For the text-containing cell, return its midpoint in (X, Y) coordinate format. 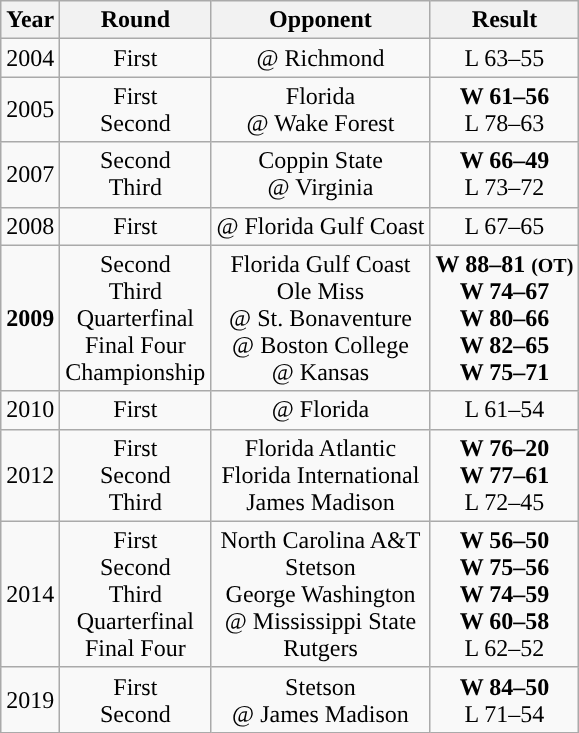
2005 (30, 110)
2019 (30, 700)
L 61–54 (504, 410)
2004 (30, 58)
SecondThird (136, 174)
Florida AtlanticFlorida InternationalJames Madison (320, 475)
@ Richmond (320, 58)
W 88–81 (OT)W 74–67W 80–66W 82–65W 75–71 (504, 318)
W 84–50L 71–54 (504, 700)
Florida@ Wake Forest (320, 110)
Year (30, 20)
FirstSecondThird (136, 475)
FirstSecondThirdQuarterfinalFinal Four (136, 594)
2008 (30, 226)
2007 (30, 174)
2014 (30, 594)
L 67–65 (504, 226)
W 56–50W 75–56W 74–59W 60–58L 62–52 (504, 594)
Florida Gulf CoastOle Miss@ St. Bonaventure@ Boston College@ Kansas (320, 318)
North Carolina A&TStetsonGeorge Washington@ Mississippi StateRutgers (320, 594)
SecondThirdQuarterfinalFinal FourChampionship (136, 318)
W 76–20W 77–61L 72–45 (504, 475)
Result (504, 20)
2010 (30, 410)
2012 (30, 475)
Stetson@ James Madison (320, 700)
L 63–55 (504, 58)
W 66–49L 73–72 (504, 174)
Coppin State@ Virginia (320, 174)
Opponent (320, 20)
2009 (30, 318)
W 61–56L 78–63 (504, 110)
Round (136, 20)
@ Florida (320, 410)
@ Florida Gulf Coast (320, 226)
